Return the (x, y) coordinate for the center point of the cell that contains the specified text.  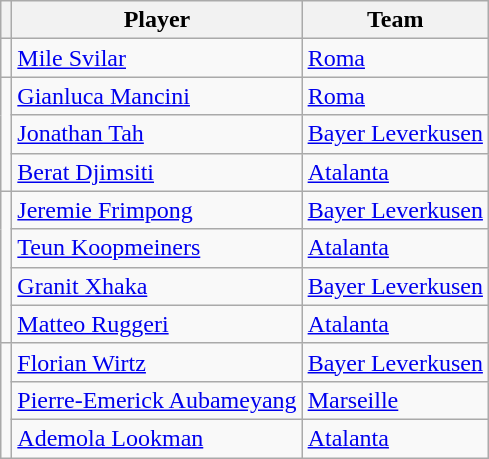
Gianluca Mancini (157, 96)
Jonathan Tah (157, 134)
Marseille (395, 400)
Florian Wirtz (157, 362)
Matteo Ruggeri (157, 324)
Player (157, 20)
Jeremie Frimpong (157, 210)
Ademola Lookman (157, 438)
Team (395, 20)
Granit Xhaka (157, 286)
Berat Djimsiti (157, 172)
Pierre-Emerick Aubameyang (157, 400)
Mile Svilar (157, 58)
Teun Koopmeiners (157, 248)
